From the cell containing the given text, extract its center point as [X, Y] coordinate. 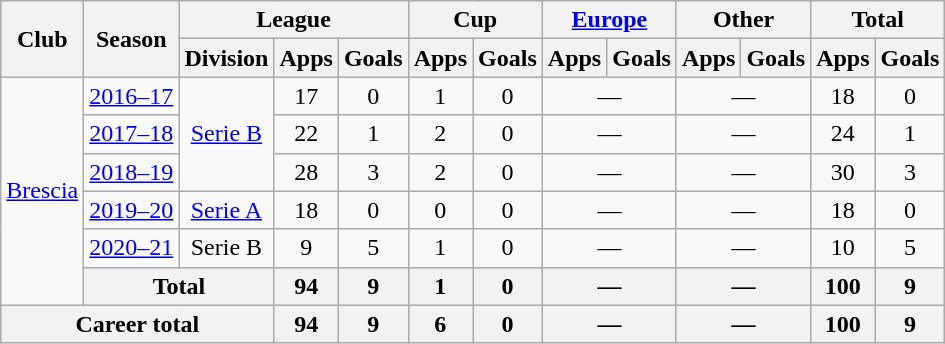
Brescia [42, 191]
Season [132, 39]
24 [843, 134]
28 [306, 172]
Career total [138, 324]
2020–21 [132, 248]
Cup [475, 20]
30 [843, 172]
Club [42, 39]
Serie A [226, 210]
22 [306, 134]
2019–20 [132, 210]
2016–17 [132, 96]
2018–19 [132, 172]
Europe [609, 20]
2017–18 [132, 134]
17 [306, 96]
Other [743, 20]
10 [843, 248]
League [294, 20]
6 [440, 324]
Division [226, 58]
